Output the (X, Y) coordinate of the center of the cell containing the given text.  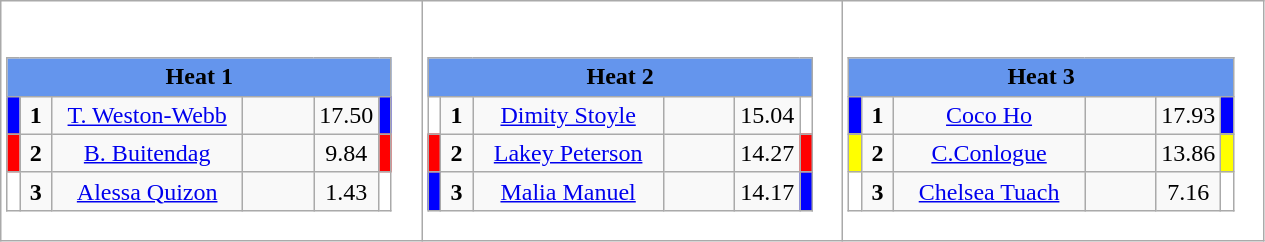
14.17 (768, 191)
17.93 (1188, 115)
Heat 1 1 T. Weston-Webb 17.50 2 B. Buitendag 9.84 3 Alessa Quizon 1.43 (212, 121)
Chelsea Tuach (990, 191)
T. Weston-Webb (148, 115)
Heat 1 (199, 77)
B. Buitendag (148, 153)
9.84 (346, 153)
Malia Manuel (568, 191)
15.04 (768, 115)
14.27 (768, 153)
1.43 (346, 191)
Heat 3 (1041, 77)
7.16 (1188, 191)
Lakey Peterson (568, 153)
Heat 2 (620, 77)
Heat 2 1 Dimity Stoyle 15.04 2 Lakey Peterson 14.27 3 Malia Manuel 14.17 (632, 121)
17.50 (346, 115)
Coco Ho (990, 115)
13.86 (1188, 153)
Heat 3 1 Coco Ho 17.93 2 C.Conlogue 13.86 3 Chelsea Tuach 7.16 (1054, 121)
Alessa Quizon (148, 191)
Dimity Stoyle (568, 115)
C.Conlogue (990, 153)
